Extract the (x, y) coordinate from the center of the cell holding the provided text.  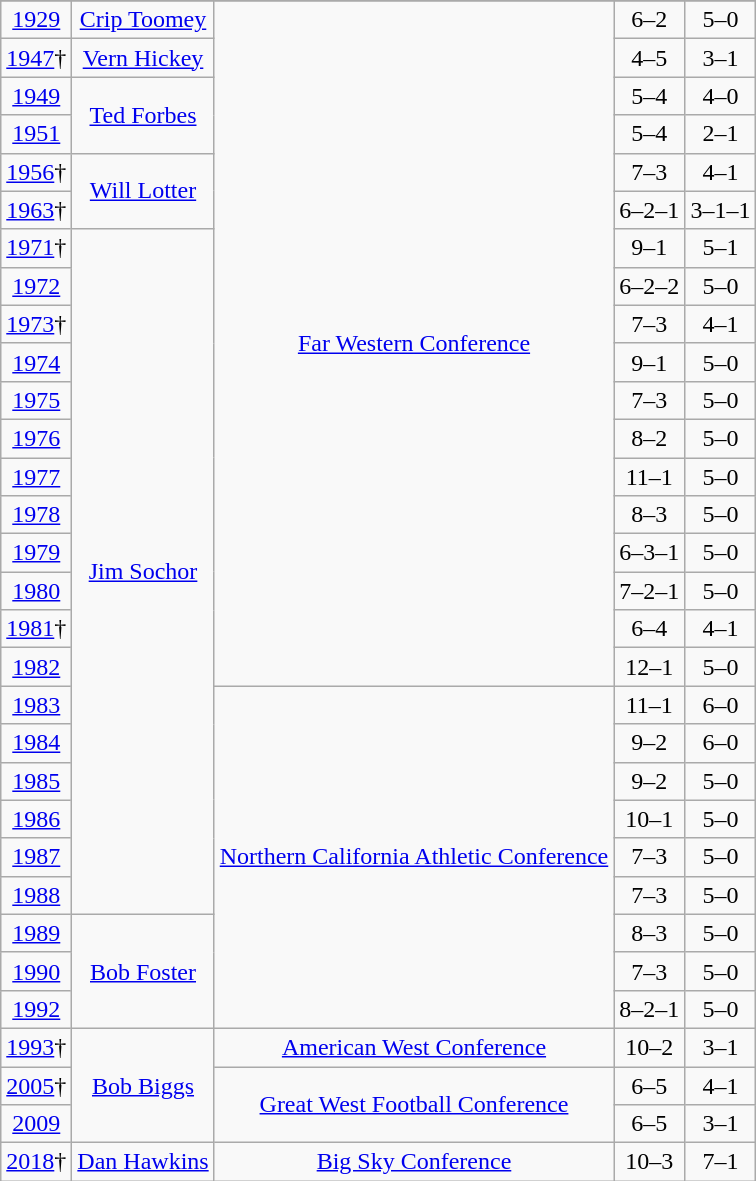
6–2–2 (650, 286)
1949 (36, 96)
1988 (36, 895)
1947† (36, 58)
Bob Foster (143, 971)
Far Western Conference (414, 344)
8–2–1 (650, 1009)
3–1–1 (720, 210)
6–3–1 (650, 553)
1929 (36, 20)
1975 (36, 400)
1974 (36, 362)
1987 (36, 857)
1982 (36, 667)
12–1 (650, 667)
Vern Hickey (143, 58)
2009 (36, 1124)
2–1 (720, 134)
8–2 (650, 438)
Great West Football Conference (414, 1104)
1951 (36, 134)
1992 (36, 1009)
1981† (36, 629)
Crip Toomey (143, 20)
1979 (36, 553)
4–0 (720, 96)
1985 (36, 781)
1973† (36, 324)
Jim Sochor (143, 572)
Ted Forbes (143, 115)
6–4 (650, 629)
1990 (36, 971)
2018† (36, 1162)
2005† (36, 1085)
6–2 (650, 20)
1978 (36, 515)
1963† (36, 210)
1984 (36, 743)
1956† (36, 172)
1983 (36, 705)
5–1 (720, 248)
1972 (36, 286)
Bob Biggs (143, 1085)
7–1 (720, 1162)
1993† (36, 1047)
American West Conference (414, 1047)
1977 (36, 477)
10–2 (650, 1047)
1976 (36, 438)
7–2–1 (650, 591)
1980 (36, 591)
1986 (36, 819)
Big Sky Conference (414, 1162)
4–5 (650, 58)
1989 (36, 933)
Northern California Athletic Conference (414, 858)
10–3 (650, 1162)
1971† (36, 248)
Dan Hawkins (143, 1162)
10–1 (650, 819)
Will Lotter (143, 191)
6–2–1 (650, 210)
